Return the [X, Y] coordinate for the center point of the cell that contains the specified text.  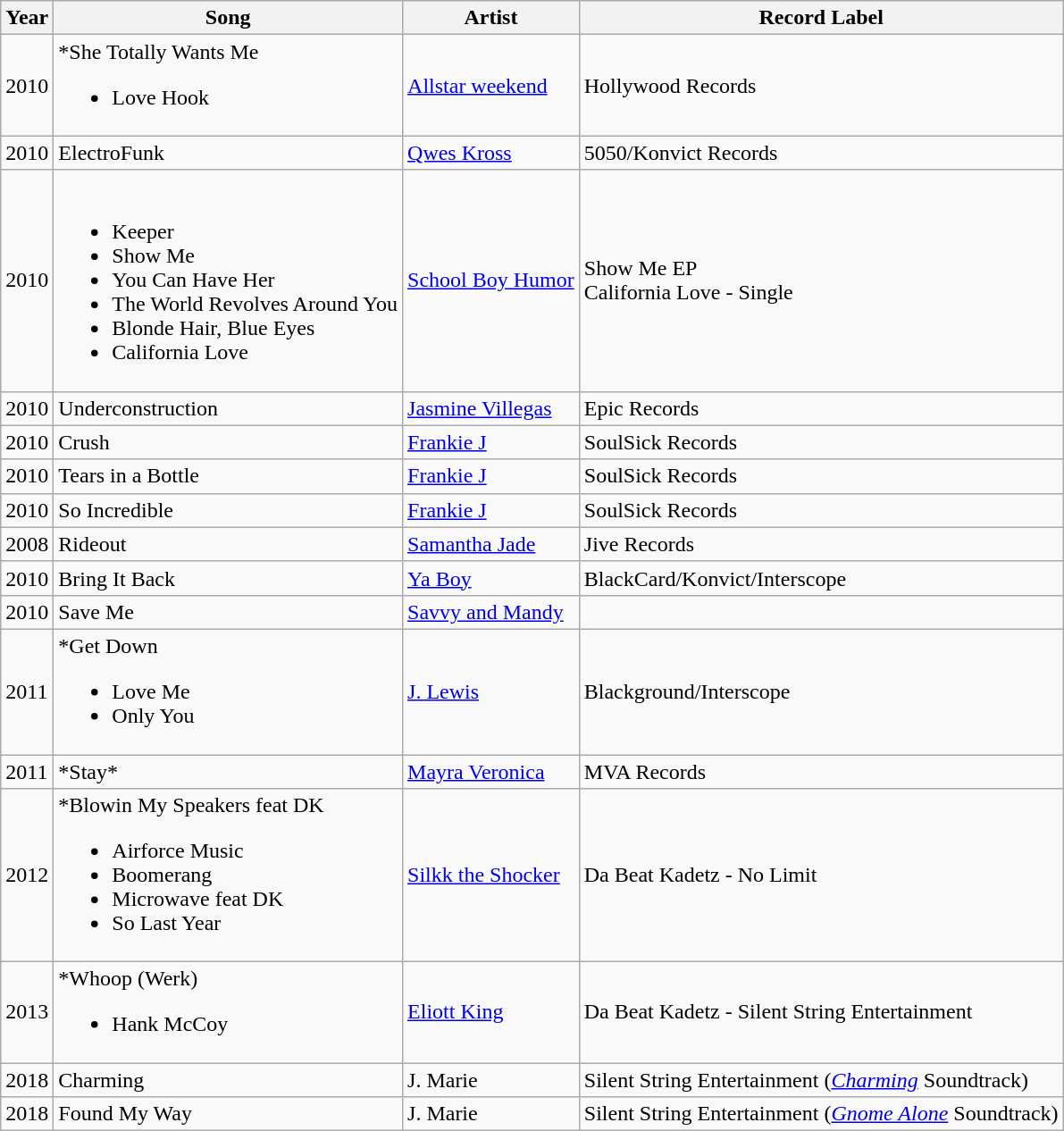
*She Totally Wants MeLove Hook [229, 86]
Silent String Entertainment (Gnome Alone Soundtrack) [821, 1114]
Jasmine Villegas [491, 408]
Artist [491, 18]
Qwes Kross [491, 153]
KeeperShow MeYou Can Have HerThe World Revolves Around YouBlonde Hair, Blue EyesCalifornia Love [229, 281]
Allstar weekend [491, 86]
Found My Way [229, 1114]
Hollywood Records [821, 86]
Mayra Veronica [491, 771]
J. Lewis [491, 691]
Underconstruction [229, 408]
5050/Konvict Records [821, 153]
*Blowin My Speakers feat DKAirforce MusicBoomerangMicrowave feat DKSo Last Year [229, 875]
*Whoop (Werk)Hank McCoy [229, 1013]
Samantha Jade [491, 544]
*Stay* [229, 771]
Silent String Entertainment (Charming Soundtrack) [821, 1080]
Year [27, 18]
Silkk the Shocker [491, 875]
Rideout [229, 544]
Crush [229, 442]
2008 [27, 544]
School Boy Humor [491, 281]
Da Beat Kadetz - Silent String Entertainment [821, 1013]
MVA Records [821, 771]
2013 [27, 1013]
BlackCard/Konvict/Interscope [821, 578]
Epic Records [821, 408]
Tears in a Bottle [229, 476]
Eliott King [491, 1013]
So Incredible [229, 510]
Ya Boy [491, 578]
Jive Records [821, 544]
Record Label [821, 18]
Blackground/Interscope [821, 691]
*Get DownLove MeOnly You [229, 691]
Da Beat Kadetz - No Limit [821, 875]
Song [229, 18]
ElectroFunk [229, 153]
Charming [229, 1080]
Bring It Back [229, 578]
Savvy and Mandy [491, 612]
Save Me [229, 612]
Show Me EPCalifornia Love - Single [821, 281]
2012 [27, 875]
